Find where the given text appears and provide that cell's center as (x, y) coordinate. 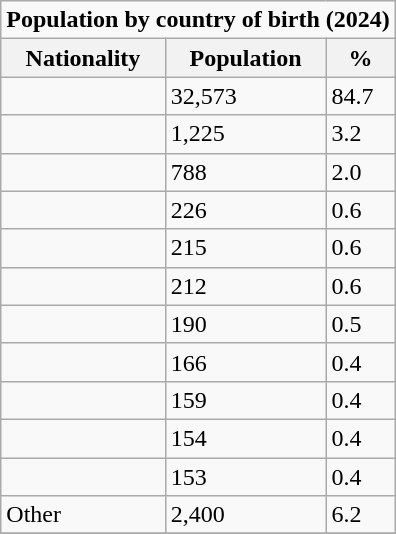
Population (246, 58)
788 (246, 172)
2,400 (246, 515)
1,225 (246, 134)
6.2 (360, 515)
0.5 (360, 324)
154 (246, 438)
212 (246, 286)
% (360, 58)
32,573 (246, 96)
226 (246, 210)
153 (246, 477)
215 (246, 248)
Nationality (83, 58)
3.2 (360, 134)
84.7 (360, 96)
Other (83, 515)
Population by country of birth (2024) (198, 20)
166 (246, 362)
190 (246, 324)
2.0 (360, 172)
159 (246, 400)
